Identify which cell holds the provided text, then report its (x, y) central coordinate. 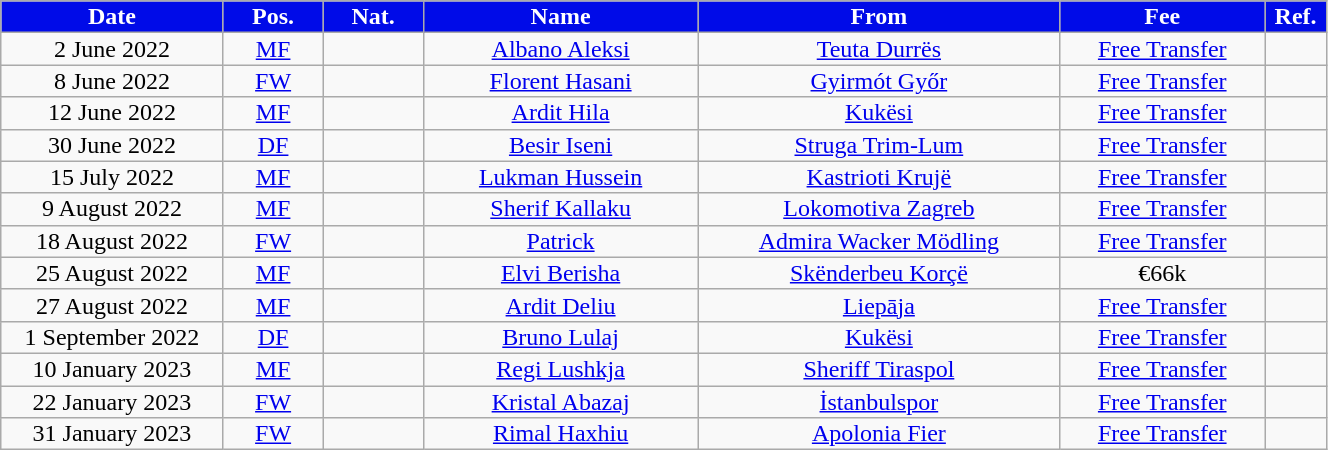
Skënderbeu Korçë (879, 273)
From (879, 17)
Apolonia Fier (879, 434)
27 August 2022 (112, 305)
1 September 2022 (112, 337)
€66k (1162, 273)
Ardit Deliu (560, 305)
İstanbulspor (879, 402)
Albano Aleksi (560, 49)
12 June 2022 (112, 113)
Rimal Haxhiu (560, 434)
10 January 2023 (112, 369)
Besir Iseni (560, 145)
Struga Trim-Lum (879, 145)
Patrick (560, 241)
Fee (1162, 17)
Kristal Abazaj (560, 402)
31 January 2023 (112, 434)
Date (112, 17)
Ardit Hila (560, 113)
Teuta Durrës (879, 49)
2 June 2022 (112, 49)
8 June 2022 (112, 81)
Regi Lushkja (560, 369)
Gyirmót Győr (879, 81)
Sherif Kallaku (560, 209)
18 August 2022 (112, 241)
Lokomotiva Zagreb (879, 209)
Nat. (373, 17)
Ref. (1296, 17)
9 August 2022 (112, 209)
Lukman Hussein (560, 177)
Elvi Berisha (560, 273)
Sheriff Tiraspol (879, 369)
22 January 2023 (112, 402)
15 July 2022 (112, 177)
25 August 2022 (112, 273)
Kastrioti Krujë (879, 177)
Bruno Lulaj (560, 337)
Florent Hasani (560, 81)
Pos. (273, 17)
Name (560, 17)
Admira Wacker Mödling (879, 241)
Liepāja (879, 305)
30 June 2022 (112, 145)
